Capture the cell that displays the provided text and extract its [x, y] central coordinate. 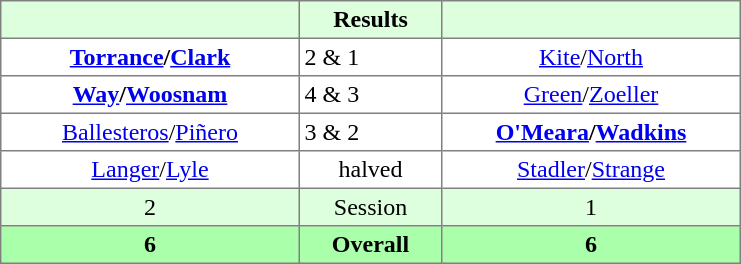
Green/Zoeller [591, 95]
halved [370, 170]
Langer/Lyle [150, 170]
Torrance/Clark [150, 57]
Overall [370, 245]
Ballesteros/Piñero [150, 132]
4 & 3 [370, 95]
Way/Woosnam [150, 95]
Kite/North [591, 57]
1 [591, 207]
3 & 2 [370, 132]
Stadler/Strange [591, 170]
Session [370, 207]
Results [370, 20]
O'Meara/Wadkins [591, 132]
2 [150, 207]
2 & 1 [370, 57]
